Provide the (x, y) coordinate of the cell's center where the given text is located.  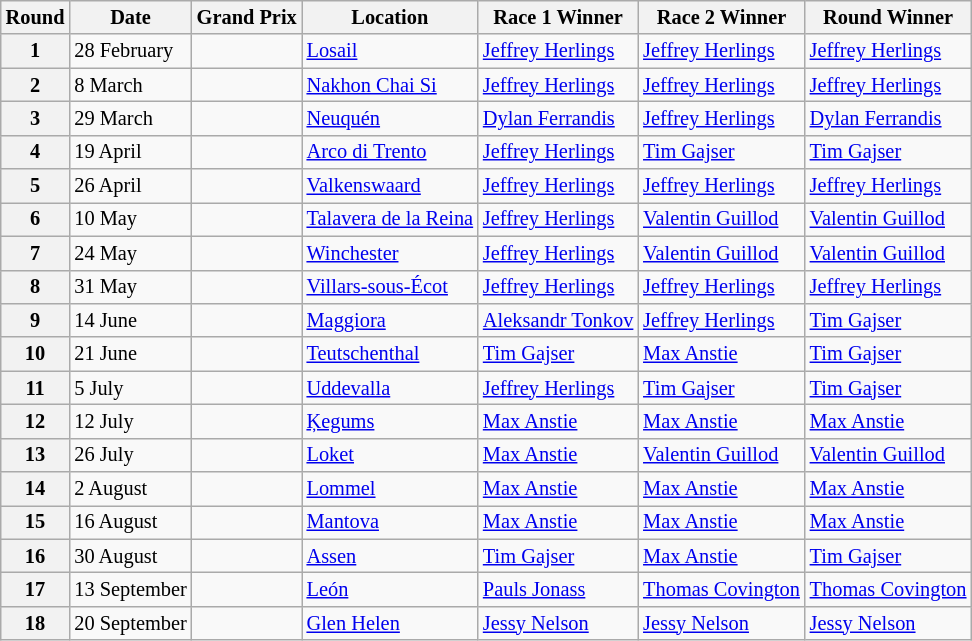
19 April (130, 152)
10 (36, 354)
Nakhon Chai Si (390, 85)
Teutschenthal (390, 354)
Date (130, 17)
Assen (390, 556)
5 (36, 186)
Valkenswaard (390, 186)
2 August (130, 489)
4 (36, 152)
Round Winner (888, 17)
12 July (130, 421)
Mantova (390, 522)
28 February (130, 51)
30 August (130, 556)
6 (36, 219)
20 September (130, 623)
16 August (130, 522)
Uddevalla (390, 388)
Arco di Trento (390, 152)
Loket (390, 455)
Grand Prix (247, 17)
13 September (130, 589)
Talavera de la Reina (390, 219)
21 June (130, 354)
Pauls Jonass (558, 589)
Round (36, 17)
29 March (130, 118)
5 July (130, 388)
18 (36, 623)
26 April (130, 186)
Lommel (390, 489)
10 May (130, 219)
3 (36, 118)
7 (36, 253)
Ķegums (390, 421)
16 (36, 556)
12 (36, 421)
Glen Helen (390, 623)
Maggiora (390, 320)
31 May (130, 287)
15 (36, 522)
Race 2 Winner (722, 17)
17 (36, 589)
1 (36, 51)
Neuquén (390, 118)
14 (36, 489)
9 (36, 320)
14 June (130, 320)
24 May (130, 253)
Winchester (390, 253)
Losail (390, 51)
26 July (130, 455)
8 (36, 287)
Villars-sous-Écot (390, 287)
Aleksandr Tonkov (558, 320)
Location (390, 17)
Race 1 Winner (558, 17)
8 March (130, 85)
13 (36, 455)
2 (36, 85)
11 (36, 388)
León (390, 589)
